Output the [X, Y] coordinate of the center of the cell containing the given text.  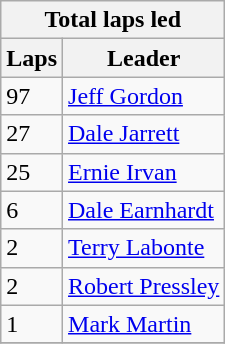
27 [32, 134]
Dale Earnhardt [144, 210]
Laps [32, 58]
1 [32, 324]
Terry Labonte [144, 248]
25 [32, 172]
Leader [144, 58]
Ernie Irvan [144, 172]
97 [32, 96]
Total laps led [113, 20]
6 [32, 210]
Jeff Gordon [144, 96]
Dale Jarrett [144, 134]
Mark Martin [144, 324]
Robert Pressley [144, 286]
